Find where the given text appears and provide that cell's center as [X, Y] coordinate. 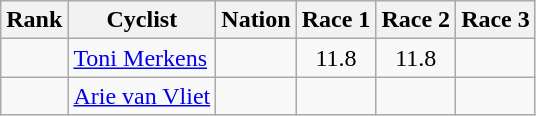
Nation [256, 20]
Cyclist [142, 20]
Race 3 [496, 20]
Arie van Vliet [142, 96]
Toni Merkens [142, 58]
Race 1 [336, 20]
Rank [34, 20]
Race 2 [416, 20]
